Determine the [x, y] coordinate at the center of the cell enclosing the given text.  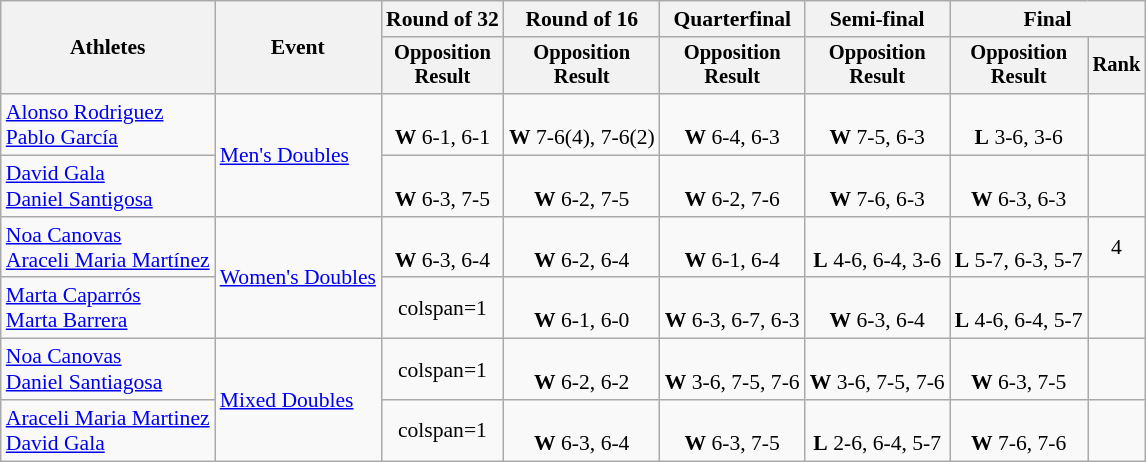
Event [298, 48]
W 6-3, 6-3 [1019, 186]
Round of 16 [582, 19]
L 4-6, 6-4, 5-7 [1019, 308]
Semi-final [878, 19]
Marta CaparrósMarta Barrera [108, 308]
W 6-2, 6-2 [582, 370]
W 7-5, 6-3 [878, 124]
W 6-1, 6-4 [732, 248]
W 7-6, 7-6 [1019, 430]
L 2-6, 6-4, 5-7 [878, 430]
W 7-6, 6-3 [878, 186]
L 3-6, 3-6 [1019, 124]
Round of 32 [442, 19]
Women's Doubles [298, 278]
Men's Doubles [298, 155]
L 4-6, 6-4, 3-6 [878, 248]
Araceli Maria MartinezDavid Gala [108, 430]
W 6-1, 6-0 [582, 308]
Mixed Doubles [298, 400]
Quarterfinal [732, 19]
Athletes [108, 48]
Rank [1117, 66]
Noa CanovasDaniel Santiagosa [108, 370]
W 6-2, 7-6 [732, 186]
W 6-2, 7-5 [582, 186]
Final [1048, 19]
Alonso RodriguezPablo García [108, 124]
W 6-2, 6-4 [582, 248]
W 6-3, 6-7, 6-3 [732, 308]
W 6-4, 6-3 [732, 124]
4 [1117, 248]
W 7-6(4), 7-6(2) [582, 124]
W 6-1, 6-1 [442, 124]
L 5-7, 6-3, 5-7 [1019, 248]
Noa CanovasAraceli Maria Martínez [108, 248]
David GalaDaniel Santigosa [108, 186]
